Extract the [X, Y] coordinate from the center of the cell holding the provided text.  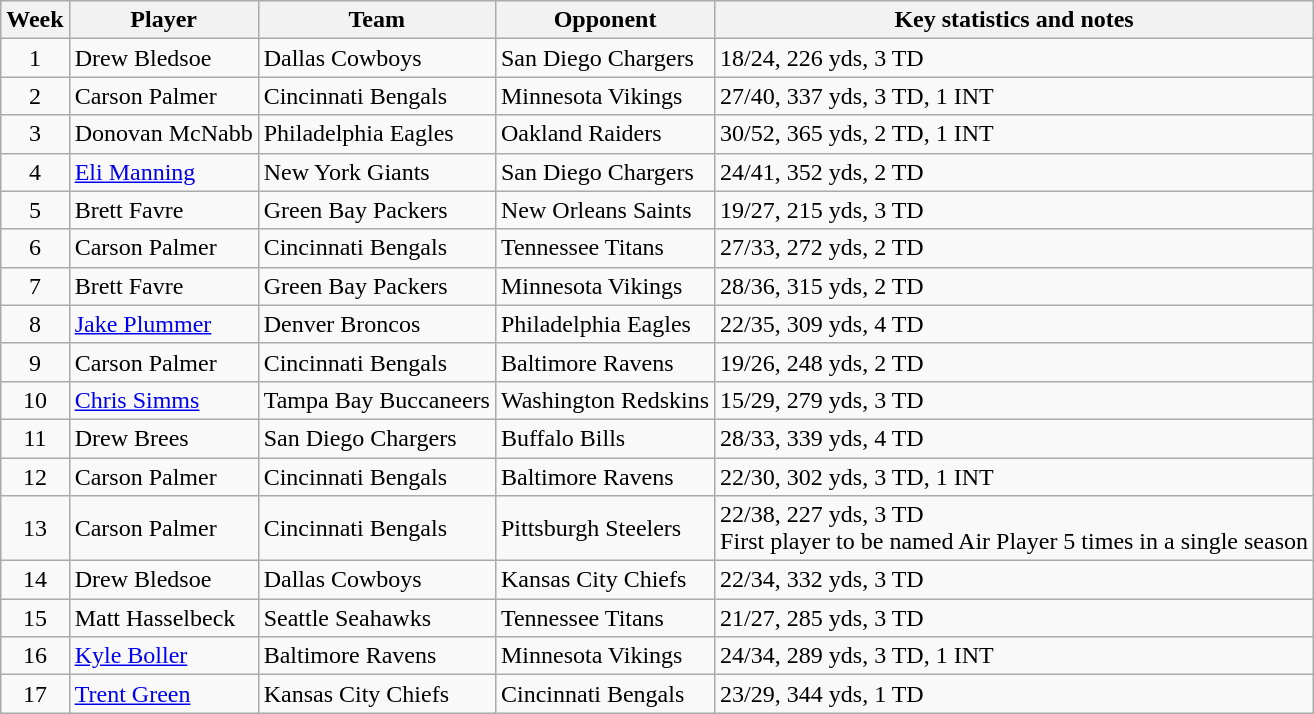
27/33, 272 yds, 2 TD [1014, 248]
22/38, 227 yds, 3 TDFirst player to be named Air Player 5 times in a single season [1014, 528]
Seattle Seahawks [376, 618]
22/34, 332 yds, 3 TD [1014, 580]
Opponent [604, 20]
3 [35, 134]
16 [35, 656]
Eli Manning [164, 172]
22/35, 309 yds, 4 TD [1014, 324]
28/36, 315 yds, 2 TD [1014, 286]
24/34, 289 yds, 3 TD, 1 INT [1014, 656]
Player [164, 20]
6 [35, 248]
22/30, 302 yds, 3 TD, 1 INT [1014, 477]
30/52, 365 yds, 2 TD, 1 INT [1014, 134]
Chris Simms [164, 400]
10 [35, 400]
Denver Broncos [376, 324]
Kyle Boller [164, 656]
Team [376, 20]
Pittsburgh Steelers [604, 528]
7 [35, 286]
Drew Brees [164, 438]
1 [35, 58]
Donovan McNabb [164, 134]
New York Giants [376, 172]
24/41, 352 yds, 2 TD [1014, 172]
19/26, 248 yds, 2 TD [1014, 362]
New Orleans Saints [604, 210]
23/29, 344 yds, 1 TD [1014, 694]
Jake Plummer [164, 324]
13 [35, 528]
19/27, 215 yds, 3 TD [1014, 210]
15 [35, 618]
15/29, 279 yds, 3 TD [1014, 400]
Washington Redskins [604, 400]
Key statistics and notes [1014, 20]
17 [35, 694]
18/24, 226 yds, 3 TD [1014, 58]
12 [35, 477]
11 [35, 438]
28/33, 339 yds, 4 TD [1014, 438]
27/40, 337 yds, 3 TD, 1 INT [1014, 96]
Buffalo Bills [604, 438]
2 [35, 96]
Tampa Bay Buccaneers [376, 400]
5 [35, 210]
8 [35, 324]
4 [35, 172]
Oakland Raiders [604, 134]
9 [35, 362]
14 [35, 580]
Matt Hasselbeck [164, 618]
Week [35, 20]
Trent Green [164, 694]
21/27, 285 yds, 3 TD [1014, 618]
